Scan for the cell matching the given text and deliver its (x, y) coordinate at center. 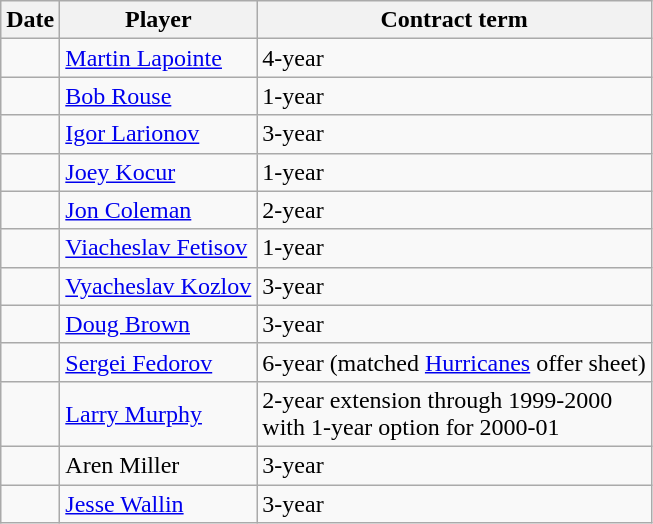
Date (30, 20)
2-year extension through 1999-2000 with 1-year option for 2000-01 (454, 414)
Jesse Wallin (158, 503)
Doug Brown (158, 324)
Aren Miller (158, 465)
Vyacheslav Kozlov (158, 286)
Martin Lapointe (158, 58)
6-year (matched Hurricanes offer sheet) (454, 362)
Joey Kocur (158, 172)
Viacheslav Fetisov (158, 248)
2-year (454, 210)
Contract term (454, 20)
Bob Rouse (158, 96)
Larry Murphy (158, 414)
Sergei Fedorov (158, 362)
Jon Coleman (158, 210)
Player (158, 20)
Igor Larionov (158, 134)
4-year (454, 58)
